For the text-containing cell, return its midpoint in [X, Y] coordinate format. 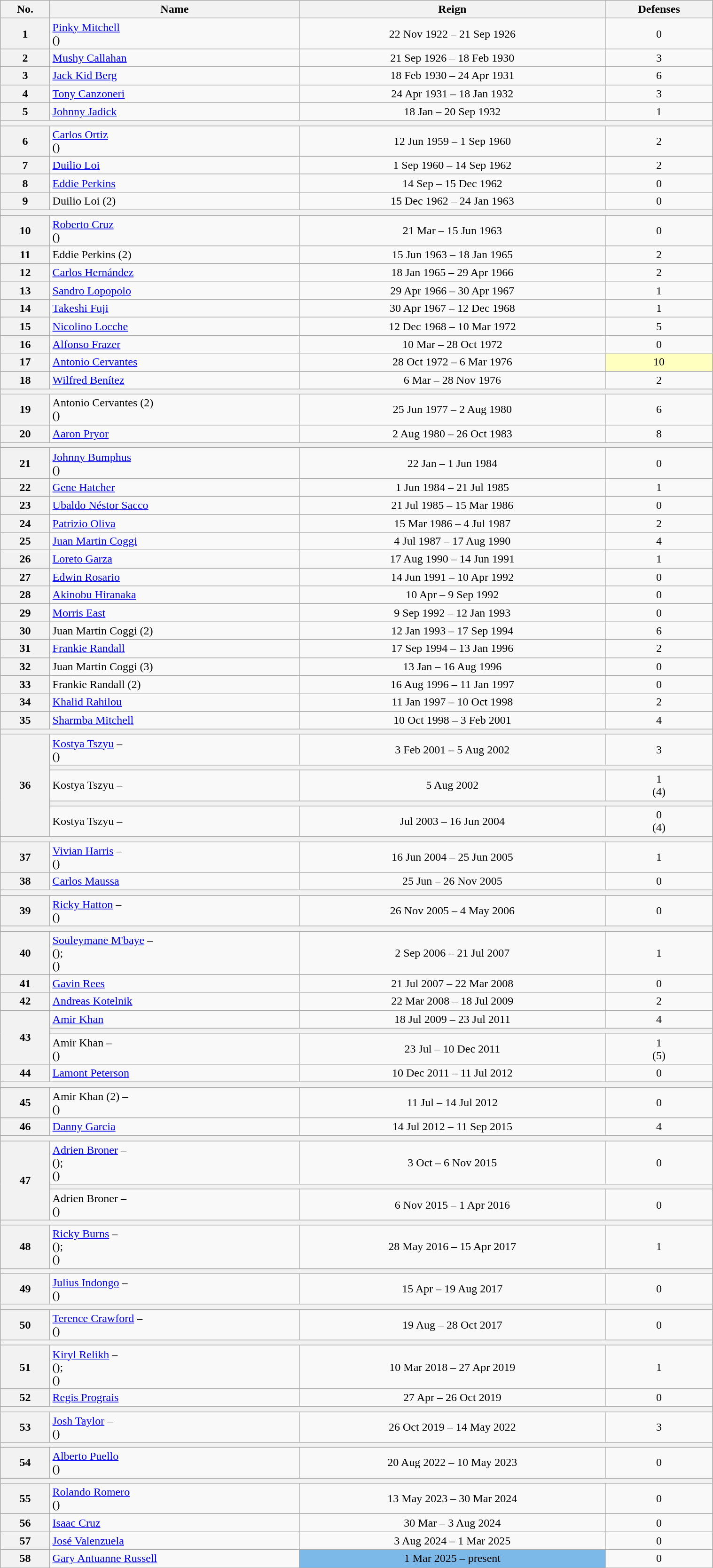
26 [25, 559]
13 May 2023 – 30 Mar 2024 [453, 1498]
Khalid Rahilou [174, 702]
3 Feb 2001 – 5 Aug 2002 [453, 750]
14 Sep – 15 Dec 1962 [453, 183]
Danny Garcia [174, 1127]
Patrizio Oliva [174, 523]
29 [25, 613]
Carlos Hernández [174, 273]
10 Mar – 28 Oct 1972 [453, 344]
17 Sep 1994 – 13 Jan 1996 [453, 649]
20 Aug 2022 – 10 May 2023 [453, 1463]
Johnny Bumphus() [174, 463]
28 Oct 1972 – 6 Mar 1976 [453, 362]
Antonio Cervantes (2)() [174, 409]
49 [25, 1289]
Regis Prograis [174, 1397]
11 Jan 1997 – 10 Oct 1998 [453, 702]
1 Mar 2025 – present [453, 1559]
Kostya Tszyu – () [174, 750]
Defenses [659, 9]
Duilio Loi (2) [174, 201]
Isaac Cruz [174, 1523]
Gavin Rees [174, 983]
20 [25, 434]
42 [25, 1001]
44 [25, 1073]
50 [25, 1324]
Tony Canzoneri [174, 94]
22 [25, 487]
52 [25, 1397]
47 [25, 1180]
Jack Kid Berg [174, 76]
Adrien Broner – ();() [174, 1163]
30 Mar – 3 Aug 2024 [453, 1523]
1(4) [659, 785]
1 Jun 1984 – 21 Jul 1985 [453, 487]
22 Jan – 1 Jun 1984 [453, 463]
18 Feb 1930 – 24 Apr 1931 [453, 76]
Sharmba Mitchell [174, 720]
24 [25, 523]
Rolando Romero () [174, 1498]
22 Mar 2008 – 18 Jul 2009 [453, 1001]
Antonio Cervantes [174, 362]
56 [25, 1523]
28 [25, 595]
39 [25, 911]
Eddie Perkins (2) [174, 255]
28 May 2016 – 15 Apr 2017 [453, 1247]
Ricky Hatton – () [174, 911]
30 Apr 1967 – 12 Dec 1968 [453, 309]
Julius Indongo – () [174, 1289]
Souleymane M'baye – ();() [174, 953]
22 Nov 1922 – 21 Sep 1926 [453, 34]
18 Jan – 20 Sep 1932 [453, 111]
53 [25, 1427]
15 Dec 1962 – 24 Jan 1963 [453, 201]
10 Oct 1998 – 3 Feb 2001 [453, 720]
Johnny Jadick [174, 111]
2 Sep 2006 – 21 Jul 2007 [453, 953]
Pinky Mitchell() [174, 34]
Lamont Peterson [174, 1073]
Terence Crawford – () [174, 1324]
12 Jun 1959 – 1 Sep 1960 [453, 141]
34 [25, 702]
14 Jun 1991 – 10 Apr 1992 [453, 577]
Duilio Loi [174, 165]
51 [25, 1367]
Andreas Kotelnik [174, 1001]
14 [25, 309]
Juan Martin Coggi (2) [174, 631]
Juan Martin Coggi [174, 541]
7 [25, 165]
13 Jan – 16 Aug 1996 [453, 666]
Carlos Maussa [174, 881]
Ubaldo Néstor Sacco [174, 505]
18 [25, 380]
27 Apr – 26 Oct 2019 [453, 1397]
40 [25, 953]
Wilfred Benítez [174, 380]
Aaron Pryor [174, 434]
11 [25, 255]
Loreto Garza [174, 559]
29 Apr 1966 – 30 Apr 1967 [453, 291]
36 [25, 785]
Name [174, 9]
41 [25, 983]
21 Jul 2007 – 22 Mar 2008 [453, 983]
Frankie Randall (2) [174, 684]
10 Dec 2011 – 11 Jul 2012 [453, 1073]
Carlos Ortiz() [174, 141]
21 [25, 463]
46 [25, 1127]
Vivian Harris – () [174, 857]
Roberto Cruz() [174, 230]
3 Aug 2024 – 1 Mar 2025 [453, 1541]
9 [25, 201]
15 Mar 1986 – 4 Jul 1987 [453, 523]
Eddie Perkins [174, 183]
Alberto Puello() [174, 1463]
12 [25, 273]
Amir Khan (2) – () [174, 1102]
21 Sep 1926 – 18 Feb 1930 [453, 58]
14 Jul 2012 – 11 Sep 2015 [453, 1127]
Josh Taylor – () [174, 1427]
Mushy Callahan [174, 58]
17 [25, 362]
33 [25, 684]
11 Jul – 14 Jul 2012 [453, 1102]
No. [25, 9]
57 [25, 1541]
José Valenzuela [174, 1541]
Reign [453, 9]
37 [25, 857]
4 Jul 1987 – 17 Aug 1990 [453, 541]
10 Apr – 9 Sep 1992 [453, 595]
16 Jun 2004 – 25 Jun 2005 [453, 857]
54 [25, 1463]
Ricky Burns – ();() [174, 1247]
15 Jun 1963 – 18 Jan 1965 [453, 255]
Gary Antuanne Russell [174, 1559]
25 Jun 1977 – 2 Aug 1980 [453, 409]
17 Aug 1990 – 14 Jun 1991 [453, 559]
Alfonso Frazer [174, 344]
Kiryl Relikh – ();() [174, 1367]
48 [25, 1247]
Gene Hatcher [174, 487]
32 [25, 666]
30 [25, 631]
45 [25, 1102]
31 [25, 649]
9 Sep 1992 – 12 Jan 1993 [453, 613]
21 Mar – 15 Jun 1963 [453, 230]
3 Oct – 6 Nov 2015 [453, 1163]
16 Aug 1996 – 11 Jan 1997 [453, 684]
Amir Khan – () [174, 1049]
23 Jul – 10 Dec 2011 [453, 1049]
19 Aug – 28 Oct 2017 [453, 1324]
35 [25, 720]
12 Jan 1993 – 17 Sep 1994 [453, 631]
Sandro Lopopolo [174, 291]
6 Nov 2015 – 1 Apr 2016 [453, 1205]
58 [25, 1559]
25 [25, 541]
25 Jun – 26 Nov 2005 [453, 881]
43 [25, 1037]
19 [25, 409]
0(4) [659, 821]
16 [25, 344]
15 [25, 326]
15 Apr – 19 Aug 2017 [453, 1289]
12 Dec 1968 – 10 Mar 1972 [453, 326]
55 [25, 1498]
Jul 2003 – 16 Jun 2004 [453, 821]
1(5) [659, 1049]
Adrien Broner – () [174, 1205]
5 Aug 2002 [453, 785]
24 Apr 1931 – 18 Jan 1932 [453, 94]
26 Nov 2005 – 4 May 2006 [453, 911]
23 [25, 505]
Akinobu Hiranaka [174, 595]
27 [25, 577]
13 [25, 291]
Edwin Rosario [174, 577]
10 Mar 2018 – 27 Apr 2019 [453, 1367]
1 Sep 1960 – 14 Sep 1962 [453, 165]
26 Oct 2019 – 14 May 2022 [453, 1427]
Takeshi Fuji [174, 309]
Amir Khan [174, 1019]
6 Mar – 28 Nov 1976 [453, 380]
18 Jul 2009 – 23 Jul 2011 [453, 1019]
38 [25, 881]
21 Jul 1985 – 15 Mar 1986 [453, 505]
Morris East [174, 613]
Juan Martin Coggi (3) [174, 666]
Frankie Randall [174, 649]
18 Jan 1965 – 29 Apr 1966 [453, 273]
Nicolino Locche [174, 326]
2 Aug 1980 – 26 Oct 1983 [453, 434]
